Extract the [x, y] coordinate from the center of the cell holding the provided text.  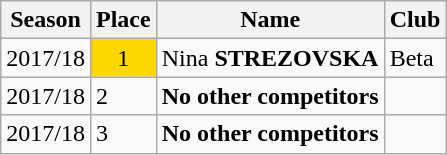
Beta [415, 58]
1 [123, 58]
Place [123, 20]
Nina STREZOVSKA [270, 58]
2 [123, 96]
Name [270, 20]
3 [123, 134]
Season [46, 20]
Club [415, 20]
